Scan for the cell matching the given text and deliver its (x, y) coordinate at center. 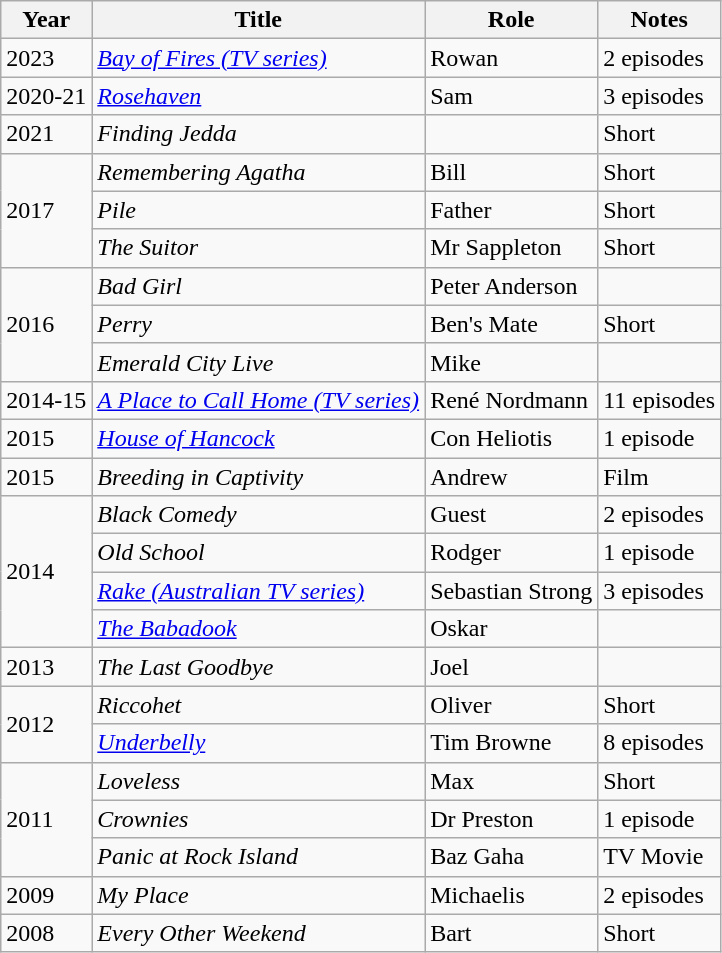
Old School (258, 553)
The Suitor (258, 248)
Loveless (258, 781)
The Babadook (258, 629)
Remembering Agatha (258, 172)
Bad Girl (258, 286)
House of Hancock (258, 438)
2023 (46, 58)
Perry (258, 324)
Rake (Australian TV series) (258, 591)
Oskar (512, 629)
Con Heliotis (512, 438)
Role (512, 20)
TV Movie (660, 857)
Year (46, 20)
8 episodes (660, 743)
Finding Jedda (258, 134)
Crownies (258, 819)
2012 (46, 724)
Michaelis (512, 895)
Riccohet (258, 705)
2014 (46, 572)
Mr Sappleton (512, 248)
Emerald City Live (258, 362)
Rosehaven (258, 96)
Film (660, 477)
Panic at Rock Island (258, 857)
Mike (512, 362)
Joel (512, 667)
Ben's Mate (512, 324)
Pile (258, 210)
Breeding in Captivity (258, 477)
A Place to Call Home (TV series) (258, 400)
Sam (512, 96)
2008 (46, 933)
2014-15 (46, 400)
Notes (660, 20)
2009 (46, 895)
Sebastian Strong (512, 591)
Max (512, 781)
Title (258, 20)
Peter Anderson (512, 286)
Baz Gaha (512, 857)
2013 (46, 667)
Rowan (512, 58)
The Last Goodbye (258, 667)
Guest (512, 515)
2017 (46, 210)
Every Other Weekend (258, 933)
Oliver (512, 705)
2016 (46, 324)
11 episodes (660, 400)
My Place (258, 895)
Rodger (512, 553)
Andrew (512, 477)
2020-21 (46, 96)
Tim Browne (512, 743)
René Nordmann (512, 400)
Bay of Fires (TV series) (258, 58)
Bill (512, 172)
Father (512, 210)
Underbelly (258, 743)
2011 (46, 819)
2021 (46, 134)
Black Comedy (258, 515)
Bart (512, 933)
Dr Preston (512, 819)
